Locate the cell with the specified text and output its [X, Y] center coordinate. 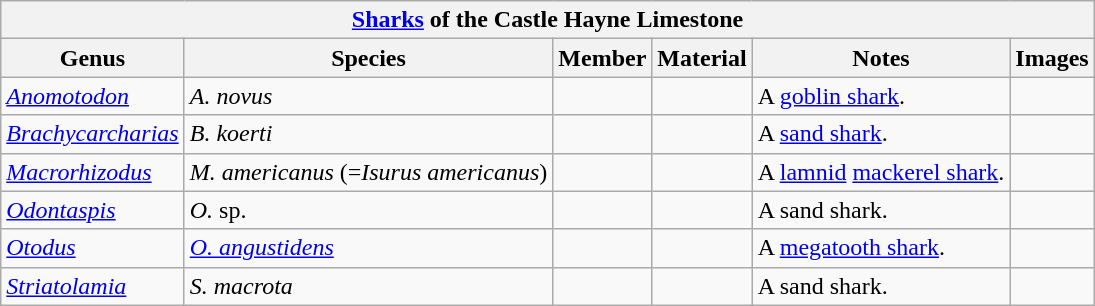
Notes [881, 58]
S. macrota [368, 286]
A megatooth shark. [881, 248]
Species [368, 58]
A goblin shark. [881, 96]
A. novus [368, 96]
Odontaspis [92, 210]
Macrorhizodus [92, 172]
O. angustidens [368, 248]
Otodus [92, 248]
Images [1052, 58]
Material [702, 58]
Sharks of the Castle Hayne Limestone [548, 20]
B. koerti [368, 134]
Member [602, 58]
M. americanus (=Isurus americanus) [368, 172]
A lamnid mackerel shark. [881, 172]
Genus [92, 58]
Brachycarcharias [92, 134]
O. sp. [368, 210]
Striatolamia [92, 286]
Anomotodon [92, 96]
